Extract the [X, Y] coordinate from the center of the cell holding the provided text.  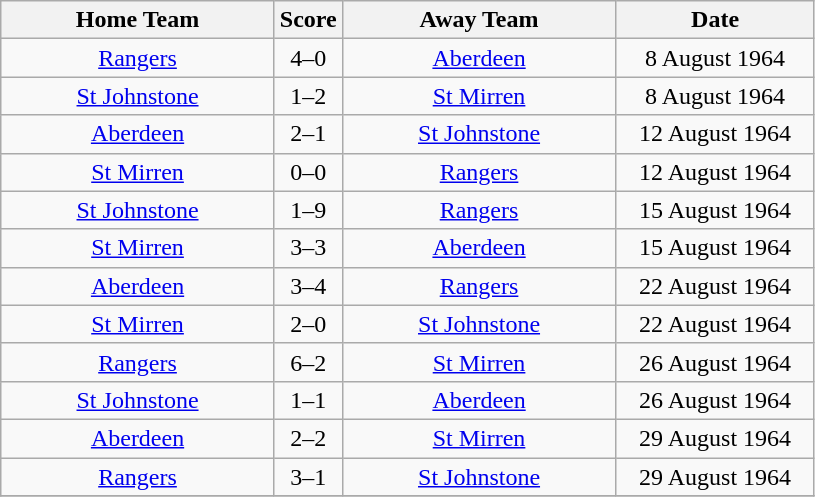
3–4 [308, 286]
2–0 [308, 324]
2–1 [308, 134]
Home Team [138, 20]
1–9 [308, 210]
3–3 [308, 248]
6–2 [308, 362]
Away Team [479, 20]
Score [308, 20]
1–2 [308, 96]
Date [716, 20]
4–0 [308, 58]
1–1 [308, 400]
0–0 [308, 172]
2–2 [308, 438]
3–1 [308, 477]
